Find where the given text appears and provide that cell's center as [x, y] coordinate. 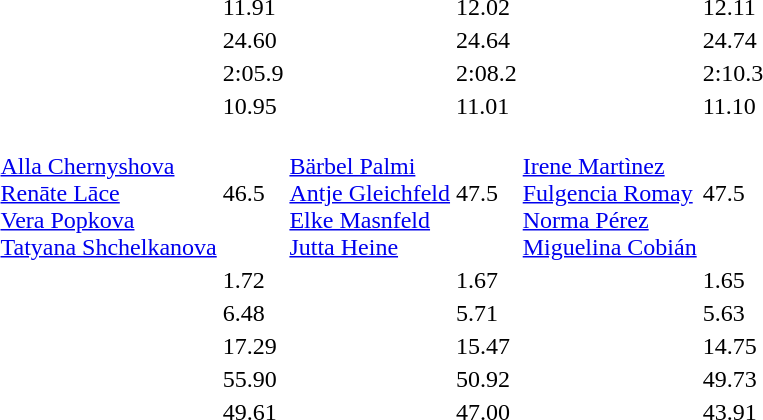
2:08.2 [487, 73]
5.71 [487, 313]
46.5 [253, 193]
17.29 [253, 346]
24.60 [253, 40]
1.72 [253, 280]
10.95 [253, 106]
1.67 [487, 280]
47.5 [487, 193]
24.64 [487, 40]
6.48 [253, 313]
Irene MartìnezFulgencia RomayNorma PérezMiguelina Cobián [610, 193]
2:05.9 [253, 73]
11.01 [487, 106]
55.90 [253, 379]
15.47 [487, 346]
50.92 [487, 379]
Bärbel PalmiAntje GleichfeldElke MasnfeldJutta Heine [370, 193]
